Determine the (x, y) coordinate at the center of the cell enclosing the given text.  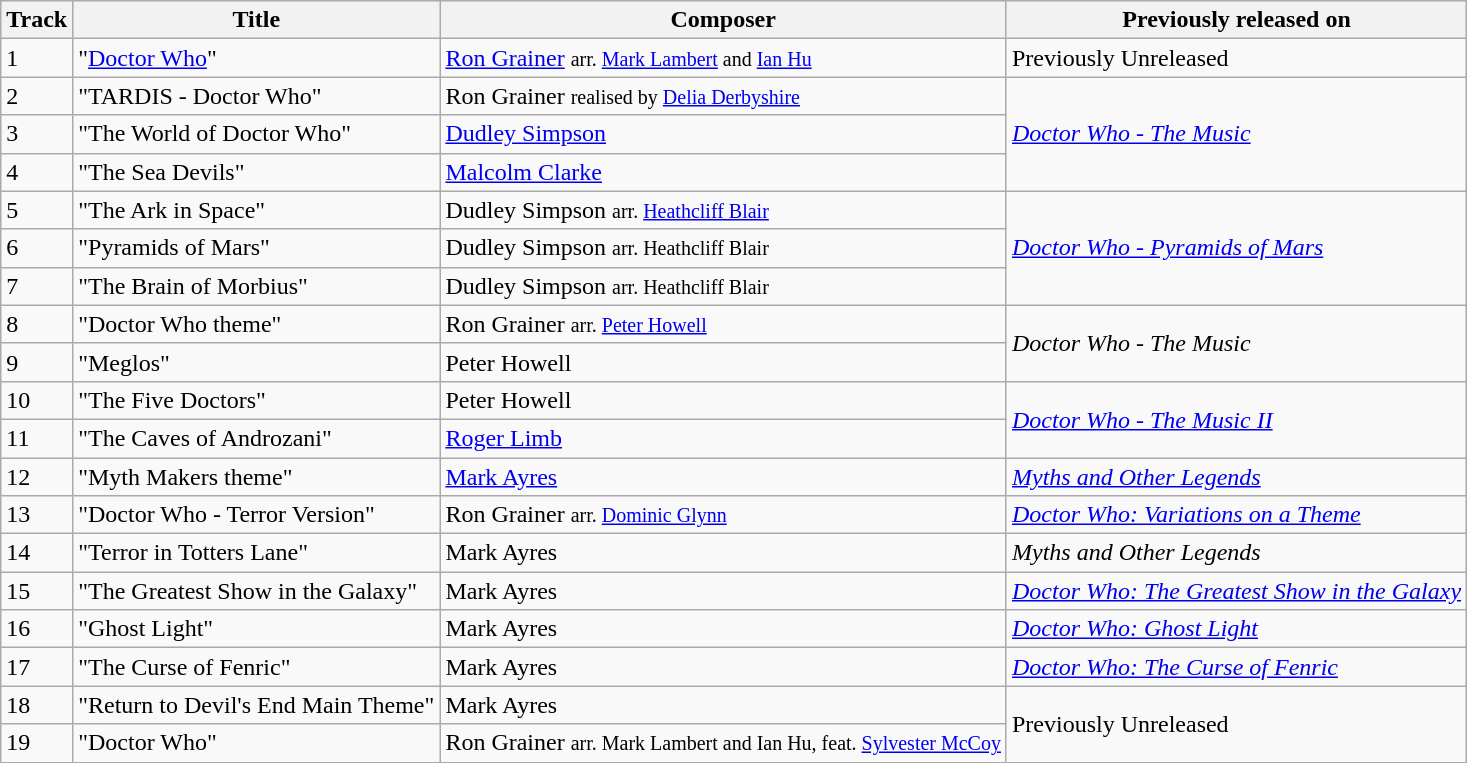
Doctor Who: The Greatest Show in the Galaxy (1236, 591)
11 (37, 438)
"The World of Doctor Who" (256, 134)
19 (37, 743)
Doctor Who - The Music II (1236, 419)
Doctor Who: Variations on a Theme (1236, 515)
Ron Grainer arr. Dominic Glynn (724, 515)
12 (37, 477)
5 (37, 210)
"The Caves of Androzani" (256, 438)
Doctor Who: Ghost Light (1236, 629)
13 (37, 515)
4 (37, 172)
Doctor Who: The Curse of Fenric (1236, 667)
"Return to Devil's End Main Theme" (256, 705)
9 (37, 362)
"The Brain of Morbius" (256, 286)
Dudley Simpson (724, 134)
"Meglos" (256, 362)
8 (37, 324)
Roger Limb (724, 438)
Previously released on (1236, 20)
"TARDIS - Doctor Who" (256, 96)
"The Ark in Space" (256, 210)
Malcolm Clarke (724, 172)
Ron Grainer arr. Mark Lambert and Ian Hu (724, 58)
"Doctor Who theme" (256, 324)
"Doctor Who - Terror Version" (256, 515)
Doctor Who - Pyramids of Mars (1236, 248)
"Pyramids of Mars" (256, 248)
14 (37, 553)
"The Curse of Fenric" (256, 667)
"Myth Makers theme" (256, 477)
Title (256, 20)
Ron Grainer realised by Delia Derbyshire (724, 96)
"Terror in Totters Lane" (256, 553)
Track (37, 20)
17 (37, 667)
15 (37, 591)
"The Five Doctors" (256, 400)
18 (37, 705)
"Ghost Light" (256, 629)
16 (37, 629)
1 (37, 58)
10 (37, 400)
3 (37, 134)
"The Sea Devils" (256, 172)
"The Greatest Show in the Galaxy" (256, 591)
Ron Grainer arr. Mark Lambert and Ian Hu, feat. Sylvester McCoy (724, 743)
Ron Grainer arr. Peter Howell (724, 324)
2 (37, 96)
7 (37, 286)
6 (37, 248)
Composer (724, 20)
